Find where the given text appears and provide that cell's center as [x, y] coordinate. 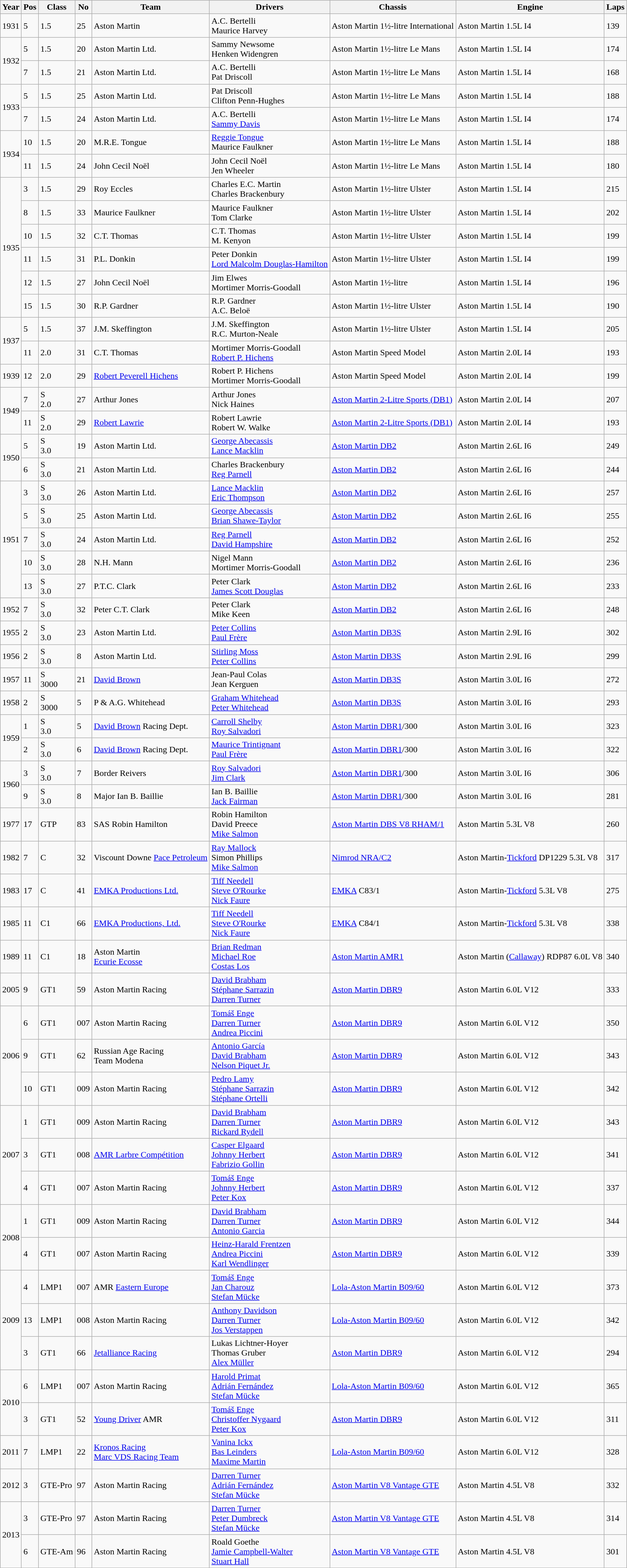
Peter Donkin Lord Malcolm Douglas-Hamilton [269, 259]
Roald GoetheJamie Campbell-Walter Stuart Hall [269, 1551]
62 [83, 1056]
2008 [11, 1237]
Team [151, 7]
Aston Martin 1½-litre International [393, 26]
Robert Lawrie Robert W. Walke [269, 423]
33 [83, 212]
Aston Martin Ecurie Ecosse [151, 956]
Aston Martin (Callaway) RDP87 6.0L V8 [530, 956]
1989 [11, 956]
Peter C.T. Clark [151, 609]
30 [83, 306]
Tomáš Enge Darren Turner Andrea Piccini [269, 1022]
Aston Martin AMR1 [393, 956]
302 [616, 632]
Laps [616, 7]
EMKA Productions, Ltd. [151, 923]
202 [616, 212]
1939 [11, 376]
Pedro Lamy Stéphane Sarrazin Stéphane Ortelli [269, 1089]
196 [616, 282]
252 [616, 539]
52 [83, 1419]
Carroll Shelby Roy Salvadori [269, 726]
373 [616, 1287]
Robin Hamilton David Preece Mike Salmon [269, 824]
Ian B. Baillie Jack Fairman [269, 796]
C.T. Thomas M. Kenyon [269, 235]
Jim Elwes Mortimer Morris-Goodall [269, 282]
Year [11, 7]
Major Ian B. Baillie [151, 796]
Kronos Racing Marc VDS Racing Team [151, 1452]
1958 [11, 703]
Charles E.C. Martin Charles Brackenbury [269, 189]
Lukas Lichtner-Hoyer Thomas Gruber Alex Müller [269, 1353]
GTP [57, 824]
EMKA C84/1 [393, 923]
22 [83, 1452]
John Cecil Noël Jen Wheeler [269, 166]
96 [83, 1551]
249 [616, 446]
Graham Whitehead Peter Whitehead [269, 703]
Sammy Newsome Henken Widengren [269, 49]
Heinz-Harald Frentzen Andrea Piccini Karl Wendlinger [269, 1254]
Mortimer Morris-Goodall Robert P. Hichens [269, 352]
Drivers [269, 7]
A.C. Bertelli Sammy Davis [269, 119]
317 [616, 857]
David BrabhamDarren Turner Antonio Garcia [269, 1221]
Engine [530, 7]
Robert Lawrie [151, 423]
311 [616, 1419]
N.H. Mann [151, 563]
Tomáš EngeChristoffer Nygaard Peter Kox [269, 1419]
Reg Parnell David Hampshire [269, 539]
2009 [11, 1320]
281 [616, 796]
236 [616, 563]
Arthur Jones Nick Haines [269, 399]
248 [616, 609]
37 [83, 329]
344 [616, 1221]
A.C. Bertelli Maurice Harvey [269, 26]
333 [616, 989]
322 [616, 749]
Pos [30, 7]
1960 [11, 785]
Viscount Downe Pace Petroleum [151, 857]
David Brabham Stéphane Sarrazin Darren Turner [269, 989]
Maurice Faulkner [151, 212]
168 [616, 72]
Arthur Jones [151, 399]
1951 [11, 539]
SAS Robin Hamilton [151, 824]
Darren TurnerPeter Dumbreck Stefan Mücke [269, 1518]
338 [616, 923]
2013 [11, 1535]
1931 [11, 26]
260 [616, 824]
341 [616, 1155]
339 [616, 1254]
1985 [11, 923]
301 [616, 1551]
28 [83, 563]
350 [616, 1022]
1934 [11, 154]
233 [616, 586]
Peter Collins Paul Frère [269, 632]
Vanina IckxBas Leinders Maxime Martin [269, 1452]
Nimrod NRA/C2 [393, 857]
Anthony DavidsonDarren Turner Jos Verstappen [269, 1320]
Stirling Moss Peter Collins [269, 656]
299 [616, 656]
R.P. Gardner A.C. Beloë [269, 306]
19 [83, 446]
AMR Eastern Europe [151, 1287]
41 [83, 890]
215 [616, 189]
180 [616, 166]
2006 [11, 1056]
18 [83, 956]
David BrabhamDarren Turner Rickard Rydell [269, 1122]
306 [616, 773]
83 [83, 824]
Ray Mallock Simon Phillips Mike Salmon [269, 857]
1952 [11, 609]
139 [616, 26]
Tomáš Enge Johnny Herbert Peter Kox [269, 1188]
340 [616, 956]
1959 [11, 738]
Pat Driscoll Clifton Penn-Hughes [269, 95]
Aston Martin [151, 26]
2011 [11, 1452]
1933 [11, 107]
328 [616, 1452]
Robert Peverell Hichens [151, 376]
EMKA Productions Ltd. [151, 890]
Jetalliance Racing [151, 1353]
1982 [11, 857]
Jean-Paul Colas Jean Kerguen [269, 680]
Reggie Tongue Maurice Faulkner [269, 142]
EMKA C83/1 [393, 890]
Peter Clark Mike Keen [269, 609]
Brian Redman Michael Roe Costas Los [269, 956]
No [83, 7]
J.M. Skeffington R.C. Murton-Neale [269, 329]
R.P. Gardner [151, 306]
P & A.G. Whitehead [151, 703]
Aston Martin-Tickford DP1229 5.3L V8 [530, 857]
Aston Martin 5.3L V8 [530, 824]
David Brown [151, 680]
Robert P. Hichens Mortimer Morris-Goodall [269, 376]
323 [616, 726]
Charles Brackenbury Reg Parnell [269, 469]
332 [616, 1485]
Antonio García David Brabham Nelson Piquet Jr. [269, 1056]
1957 [11, 680]
Peter Clark James Scott Douglas [269, 586]
Border Reivers [151, 773]
George Abecassis Lance Macklin [269, 446]
15 [30, 306]
Aston Martin 1½-litre [393, 282]
1956 [11, 656]
Roy Salvadori Jim Clark [269, 773]
GTE-Am [57, 1551]
59 [83, 989]
Maurice Trintignant Paul Frère [269, 749]
Harold PrimatAdrián Fernández Stefan Mücke [269, 1386]
Tomáš EngeJan Charouz Stefan Mücke [269, 1287]
272 [616, 680]
1949 [11, 411]
26 [83, 492]
Lance Macklin Eric Thompson [269, 492]
2005 [11, 989]
1983 [11, 890]
314 [616, 1518]
257 [616, 492]
Class [57, 7]
J.M. Skeffington [151, 329]
Young Driver AMR [151, 1419]
190 [616, 306]
Nigel Mann Mortimer Morris-Goodall [269, 563]
M.R.E. Tongue [151, 142]
337 [616, 1188]
1937 [11, 341]
293 [616, 703]
255 [616, 516]
Casper Elgaard Johnny Herbert Fabrizio Gollin [269, 1155]
P.L. Donkin [151, 259]
365 [616, 1386]
23 [83, 632]
A.C. Bertelli Pat Driscoll [269, 72]
1977 [11, 824]
P.T.C. Clark [151, 586]
205 [616, 329]
1955 [11, 632]
George Abecassis Brian Shawe-Taylor [269, 516]
2012 [11, 1485]
244 [616, 469]
1950 [11, 458]
294 [616, 1353]
Russian Age Racing Team Modena [151, 1056]
1932 [11, 61]
Roy Eccles [151, 189]
Chassis [393, 7]
AMR Larbre Compétition [151, 1155]
Darren TurnerAdrián Fernández Stefan Mücke [269, 1485]
1935 [11, 247]
Maurice Faulkner Tom Clarke [269, 212]
207 [616, 399]
275 [616, 890]
2010 [11, 1403]
2007 [11, 1155]
Aston Martin DBS V8 RHAM/1 [393, 824]
